Return [x, y] of the center of cell containing provided text 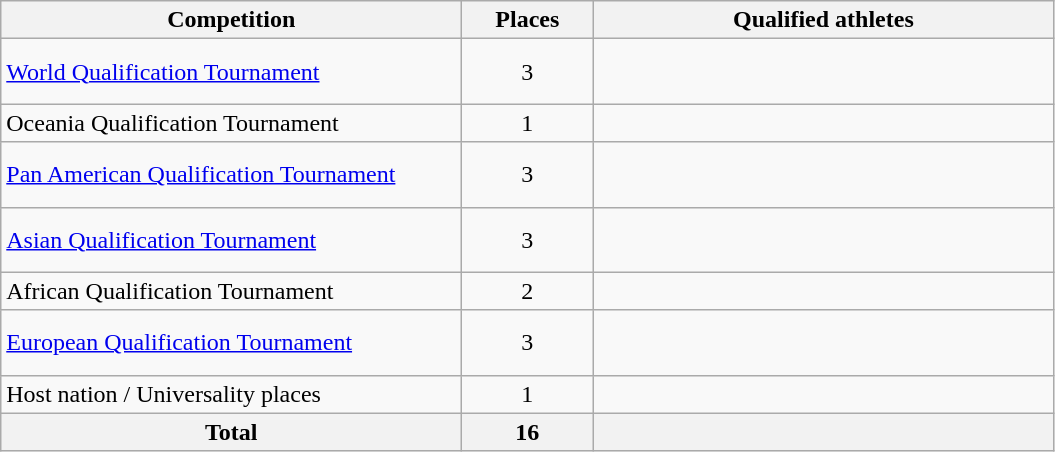
Oceania Qualification Tournament [232, 123]
Qualified athletes [824, 20]
Total [232, 432]
Host nation / Universality places [232, 394]
World Qualification Tournament [232, 72]
Asian Qualification Tournament [232, 240]
16 [528, 432]
African Qualification Tournament [232, 291]
European Qualification Tournament [232, 342]
2 [528, 291]
Pan American Qualification Tournament [232, 174]
Competition [232, 20]
Places [528, 20]
